Locate the cell with the specified text and output its [X, Y] center coordinate. 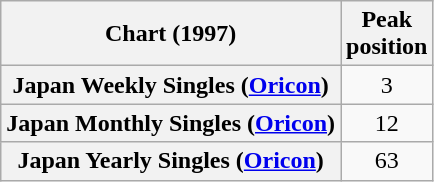
Japan Weekly Singles (Oricon) [171, 85]
12 [387, 123]
Japan Monthly Singles (Oricon) [171, 123]
Peakposition [387, 34]
3 [387, 85]
63 [387, 161]
Chart (1997) [171, 34]
Japan Yearly Singles (Oricon) [171, 161]
